Search for the cell housing the specified text and yield its [x, y] center coordinate. 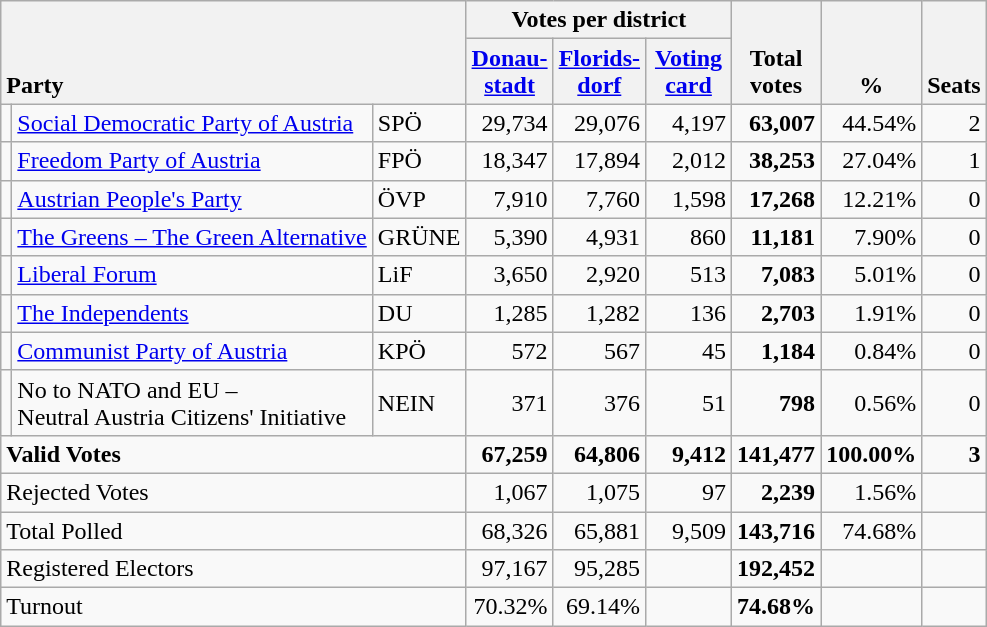
97,167 [510, 569]
2,703 [776, 313]
17,268 [776, 199]
GRÜNE [419, 237]
KPÖ [419, 351]
7,910 [510, 199]
64,806 [599, 454]
70.32% [510, 607]
4,931 [599, 237]
3,650 [510, 275]
9,412 [689, 454]
2 [954, 123]
Seats [954, 52]
1,075 [599, 492]
Liberal Forum [192, 275]
63,007 [776, 123]
ÖVP [419, 199]
1,184 [776, 351]
Freedom Party of Austria [192, 161]
SPÖ [419, 123]
Social Democratic Party of Austria [192, 123]
1.56% [872, 492]
Austrian People's Party [192, 199]
371 [510, 402]
1,067 [510, 492]
95,285 [599, 569]
44.54% [872, 123]
9,509 [689, 531]
5,390 [510, 237]
12.21% [872, 199]
572 [510, 351]
143,716 [776, 531]
LiF [419, 275]
Florids-dorf [599, 72]
Party [234, 52]
1,285 [510, 313]
567 [599, 351]
860 [689, 237]
Total Polled [234, 531]
11,181 [776, 237]
1,282 [599, 313]
513 [689, 275]
Rejected Votes [234, 492]
Registered Electors [234, 569]
38,253 [776, 161]
798 [776, 402]
45 [689, 351]
3 [954, 454]
7,083 [776, 275]
5.01% [872, 275]
97 [689, 492]
No to NATO and EU –Neutral Austria Citizens' Initiative [192, 402]
17,894 [599, 161]
Donau-stadt [510, 72]
% [872, 52]
FPÖ [419, 161]
1 [954, 161]
Votes per district [599, 20]
376 [599, 402]
2,239 [776, 492]
NEIN [419, 402]
67,259 [510, 454]
4,197 [689, 123]
69.14% [599, 607]
Turnout [234, 607]
2,012 [689, 161]
0.56% [872, 402]
2,920 [599, 275]
68,326 [510, 531]
192,452 [776, 569]
DU [419, 313]
18,347 [510, 161]
29,076 [599, 123]
141,477 [776, 454]
Communist Party of Austria [192, 351]
The Independents [192, 313]
7,760 [599, 199]
Votingcard [689, 72]
7.90% [872, 237]
0.84% [872, 351]
51 [689, 402]
1,598 [689, 199]
65,881 [599, 531]
27.04% [872, 161]
Valid Votes [234, 454]
100.00% [872, 454]
The Greens – The Green Alternative [192, 237]
Totalvotes [776, 52]
1.91% [872, 313]
29,734 [510, 123]
136 [689, 313]
